Locate the cell with the specified text and output its [X, Y] center coordinate. 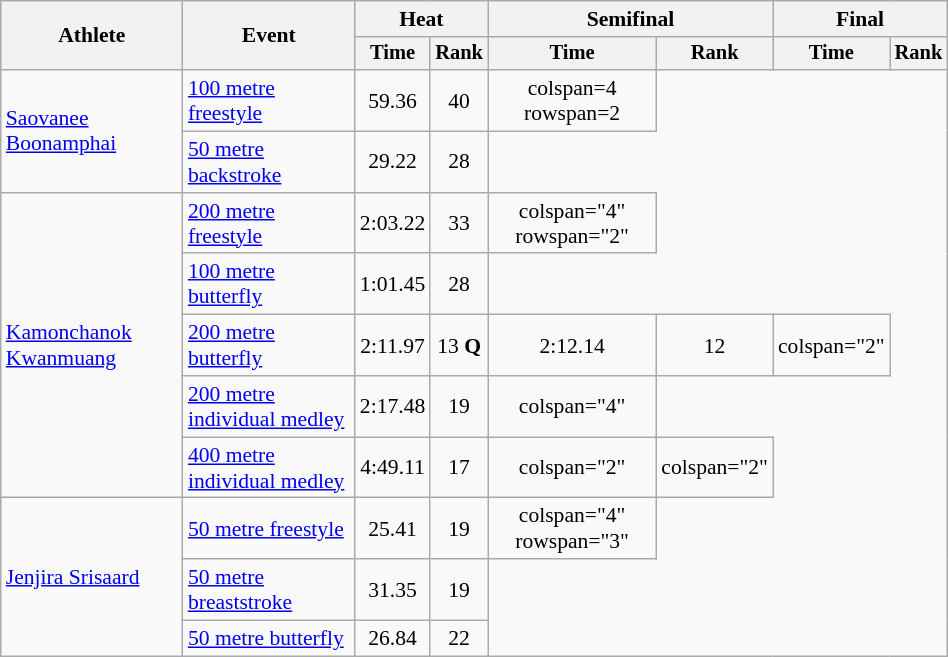
12 [714, 346]
100 metre freestyle [269, 100]
25.41 [392, 528]
50 metre butterfly [269, 639]
Jenjira Srisaard [92, 577]
50 metre backstroke [269, 162]
400 metre individual medley [269, 468]
50 metre freestyle [269, 528]
Athlete [92, 36]
40 [459, 100]
colspan="4" rowspan="3" [572, 528]
Semifinal [630, 19]
Heat [422, 19]
2:17.48 [392, 406]
Kamonchanok Kwanmuang [92, 346]
59.36 [392, 100]
17 [459, 468]
colspan="4" rowspan="2" [572, 224]
colspan="4" [572, 406]
2:12.14 [572, 346]
Event [269, 36]
2:11.97 [392, 346]
22 [459, 639]
Saovanee Boonamphai [92, 131]
26.84 [392, 639]
100 metre butterfly [269, 284]
31.35 [392, 590]
colspan=4 rowspan=2 [572, 100]
4:49.11 [392, 468]
2:03.22 [392, 224]
1:01.45 [392, 284]
13 Q [459, 346]
50 metre breaststroke [269, 590]
200 metre butterfly [269, 346]
29.22 [392, 162]
Final [860, 19]
200 metre individual medley [269, 406]
200 metre freestyle [269, 224]
33 [459, 224]
